Determine the [x, y] coordinate at the center of the cell enclosing the given text.  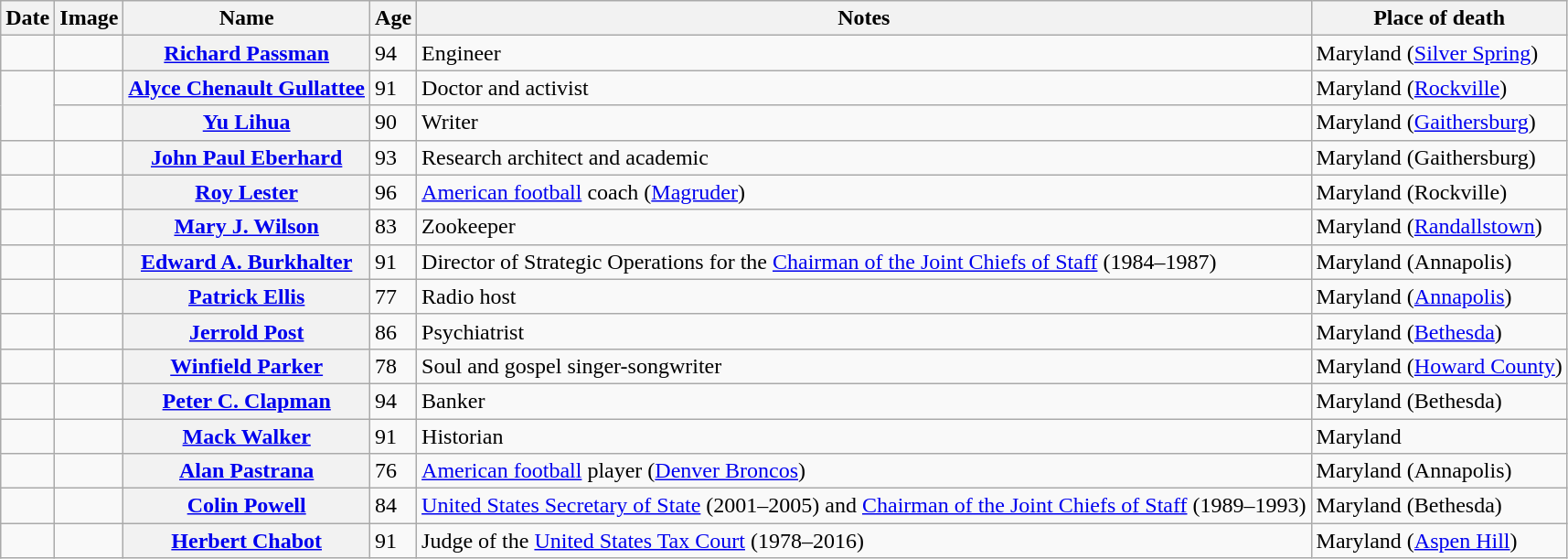
Herbert Chabot [247, 541]
Banker [864, 401]
John Paul Eberhard [247, 157]
Richard Passman [247, 53]
Winfield Parker [247, 366]
Date [27, 18]
83 [393, 227]
Judge of the United States Tax Court (1978–2016) [864, 541]
Alan Pastrana [247, 471]
96 [393, 192]
76 [393, 471]
Edward A. Burkhalter [247, 262]
Maryland (Aspen Hill) [1439, 541]
United States Secretary of State (2001–2005) and Chairman of the Joint Chiefs of Staff (1989–1993) [864, 506]
Psychiatrist [864, 331]
Name [247, 18]
Doctor and activist [864, 88]
Maryland (Silver Spring) [1439, 53]
86 [393, 331]
77 [393, 296]
Writer [864, 123]
Alyce Chenault Gullattee [247, 88]
Notes [864, 18]
Radio host [864, 296]
American football player (Denver Broncos) [864, 471]
Director of Strategic Operations for the Chairman of the Joint Chiefs of Staff (1984–1987) [864, 262]
American football coach (Magruder) [864, 192]
Research architect and academic [864, 157]
Maryland (Howard County) [1439, 366]
93 [393, 157]
Colin Powell [247, 506]
Jerrold Post [247, 331]
Engineer [864, 53]
90 [393, 123]
Patrick Ellis [247, 296]
Age [393, 18]
78 [393, 366]
Maryland (Randallstown) [1439, 227]
Yu Lihua [247, 123]
Image [90, 18]
Historian [864, 436]
Soul and gospel singer-songwriter [864, 366]
Peter C. Clapman [247, 401]
Mary J. Wilson [247, 227]
Zookeeper [864, 227]
Mack Walker [247, 436]
Maryland [1439, 436]
84 [393, 506]
Place of death [1439, 18]
Roy Lester [247, 192]
